Identify which cell holds the provided text, then report its [x, y] central coordinate. 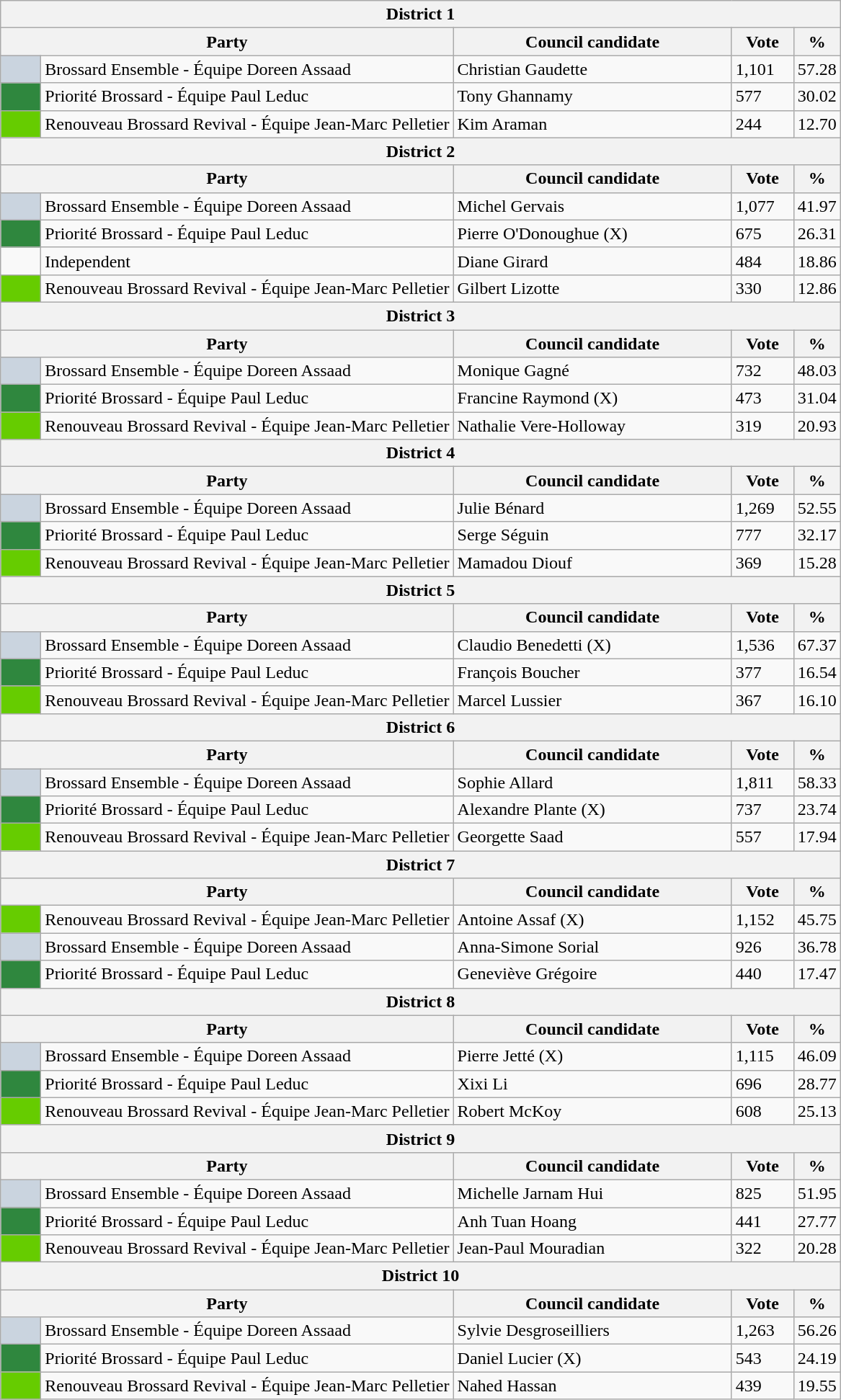
Christian Gaudette [592, 69]
825 [762, 1193]
20.28 [817, 1249]
1,152 [762, 919]
18.86 [817, 261]
12.86 [817, 288]
Georgette Saad [592, 837]
1,811 [762, 782]
473 [762, 398]
32.17 [817, 535]
57.28 [817, 69]
Monique Gagné [592, 371]
25.13 [817, 1111]
Nathalie Vere-Holloway [592, 426]
51.95 [817, 1193]
675 [762, 233]
District 1 [421, 14]
367 [762, 700]
777 [762, 535]
Marcel Lussier [592, 700]
Anh Tuan Hoang [592, 1221]
Geneviève Grégoire [592, 974]
67.37 [817, 645]
1,101 [762, 69]
1,536 [762, 645]
696 [762, 1084]
16.10 [817, 700]
557 [762, 837]
27.77 [817, 1221]
Pierre O'Donoughue (X) [592, 233]
District 4 [421, 453]
Antoine Assaf (X) [592, 919]
Julie Bénard [592, 508]
26.31 [817, 233]
330 [762, 288]
36.78 [817, 947]
Robert McKoy [592, 1111]
Michel Gervais [592, 206]
1,269 [762, 508]
56.26 [817, 1331]
Pierre Jetté (X) [592, 1056]
Alexandre Plante (X) [592, 810]
Tony Ghannamy [592, 97]
District 9 [421, 1138]
François Boucher [592, 672]
1,077 [762, 206]
441 [762, 1221]
577 [762, 97]
District 3 [421, 316]
30.02 [817, 97]
24.19 [817, 1358]
District 5 [421, 590]
Claudio Benedetti (X) [592, 645]
Sylvie Desgroseilliers [592, 1331]
28.77 [817, 1084]
440 [762, 974]
District 10 [421, 1276]
484 [762, 261]
41.97 [817, 206]
Gilbert Lizotte [592, 288]
322 [762, 1249]
Mamadou Diouf [592, 563]
Xixi Li [592, 1084]
Nahed Hassan [592, 1386]
Michelle Jarnam Hui [592, 1193]
Jean-Paul Mouradian [592, 1249]
48.03 [817, 371]
Kim Araman [592, 124]
17.47 [817, 974]
1,115 [762, 1056]
Francine Raymond (X) [592, 398]
46.09 [817, 1056]
244 [762, 124]
732 [762, 371]
District 7 [421, 865]
52.55 [817, 508]
15.28 [817, 563]
23.74 [817, 810]
58.33 [817, 782]
16.54 [817, 672]
543 [762, 1358]
20.93 [817, 426]
19.55 [817, 1386]
District 6 [421, 727]
608 [762, 1111]
Serge Séguin [592, 535]
Anna-Simone Sorial [592, 947]
District 2 [421, 151]
Daniel Lucier (X) [592, 1358]
Sophie Allard [592, 782]
Diane Girard [592, 261]
Independent [247, 261]
12.70 [817, 124]
377 [762, 672]
31.04 [817, 398]
369 [762, 563]
439 [762, 1386]
926 [762, 947]
1,263 [762, 1331]
45.75 [817, 919]
319 [762, 426]
737 [762, 810]
17.94 [817, 837]
District 8 [421, 1002]
